Return the (x, y) coordinate for the center point of the cell that contains the specified text.  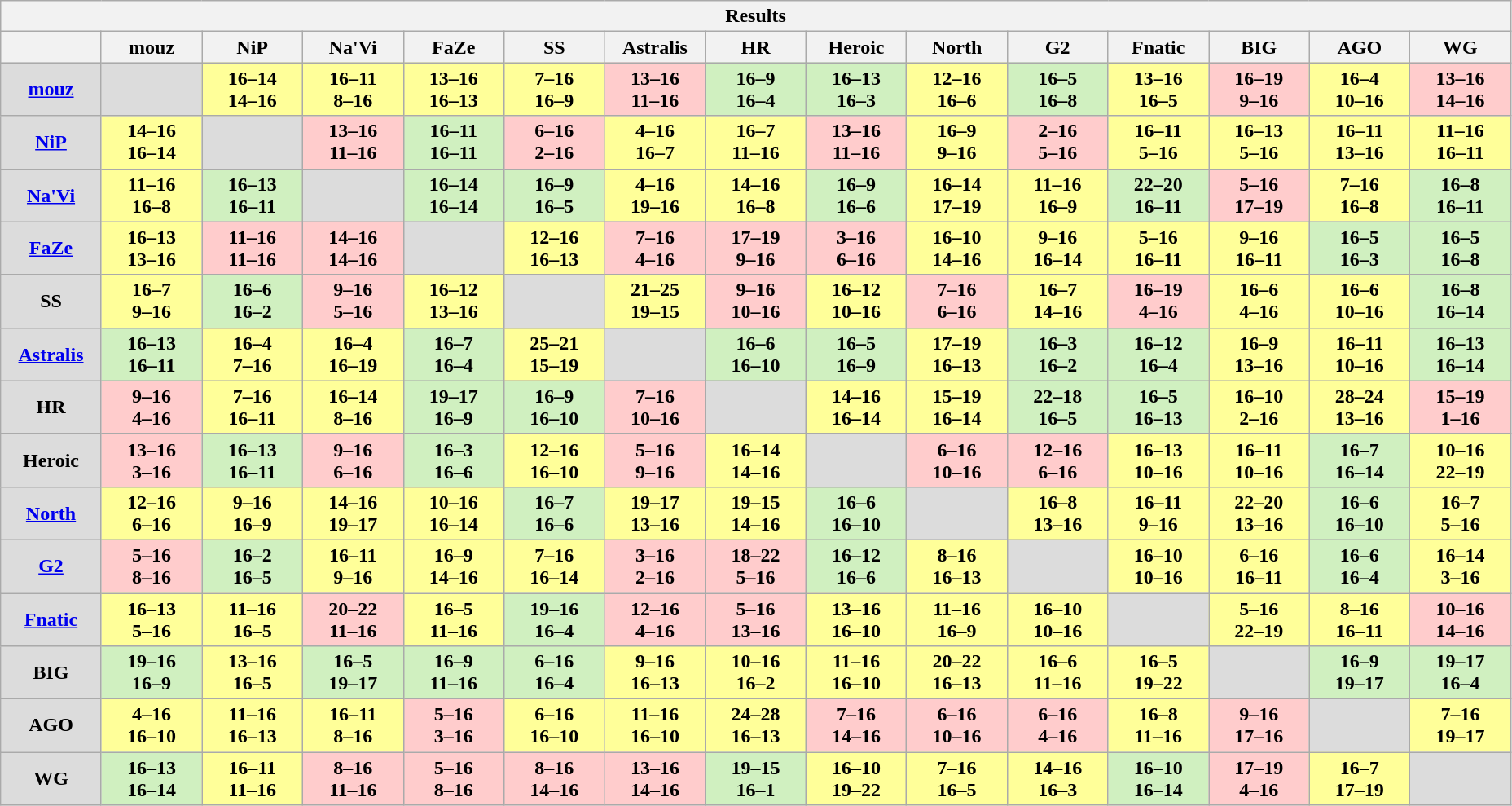
16–616–4 (1360, 566)
16–811–16 (1158, 725)
5–1617–19 (1259, 196)
16–1111–16 (253, 779)
4–1619–16 (655, 196)
19–1516–1 (756, 779)
16–714–16 (1057, 302)
16–516–3 (1360, 248)
Results (756, 16)
16–143–16 (1461, 566)
16–816–14 (1461, 302)
16–913–16 (1259, 354)
16–914–16 (454, 566)
7–166–16 (957, 302)
8–1614–16 (555, 779)
9–166–16 (353, 460)
22–2016–11 (1158, 196)
16–316–6 (454, 460)
16–816–11 (1461, 196)
16–316–2 (1057, 354)
18–225–16 (756, 566)
16–410–16 (1360, 90)
4–1616–10 (152, 725)
16–716–4 (454, 354)
16–64–16 (1259, 302)
16–516–9 (856, 354)
16–519–17 (353, 673)
17–1916–13 (957, 354)
16–611–16 (1057, 673)
21–2519–15 (655, 302)
16–1019–22 (856, 779)
11–1616–8 (152, 196)
9–1610–16 (756, 302)
16–717–19 (1360, 779)
7–1614–16 (856, 725)
17–194–16 (1259, 779)
13–163–16 (152, 460)
16–916–5 (555, 196)
16–919–17 (1360, 673)
16–711–16 (756, 142)
16–102–16 (1259, 407)
16–75–16 (1461, 513)
7–164–16 (655, 248)
16–610–16 (1360, 302)
16–1210–16 (856, 302)
16–148–16 (353, 407)
3–162–16 (655, 566)
16–916–6 (856, 196)
17–199–16 (756, 248)
8–1611–16 (353, 779)
16–716–6 (555, 513)
16–516–13 (1158, 407)
2–165–16 (1057, 142)
11–1616–13 (253, 725)
10–1614–16 (1461, 619)
22–1816–5 (1057, 407)
19–1716–9 (454, 407)
15–191–16 (1461, 407)
16–194–16 (1158, 302)
16–1316–3 (856, 90)
19–1616–4 (555, 619)
12–1616–13 (555, 248)
16–1014–16 (957, 248)
14–1616–3 (1057, 779)
16–1116–11 (454, 142)
5–1613–16 (756, 619)
16–79–16 (152, 302)
16–1016–14 (1158, 779)
4–1616–7 (655, 142)
7–1616–5 (957, 779)
11–1616–5 (253, 619)
13–1616–13 (454, 90)
5–163–16 (454, 725)
7–1616–14 (555, 566)
16–916–10 (555, 407)
6–162–16 (555, 142)
5–1616–11 (1158, 248)
19–1716–4 (1461, 673)
9–164–16 (152, 407)
13–1616–10 (856, 619)
16–1213–16 (454, 302)
19–1514–16 (756, 513)
15–1916–14 (957, 407)
10–1616–2 (756, 673)
16–911–16 (454, 673)
12–164–16 (655, 619)
25–2115–19 (555, 354)
16–199–16 (1259, 90)
6–1616–4 (555, 673)
20–2211–16 (353, 619)
8–1616–11 (1360, 619)
16–616–2 (253, 302)
24–2816–13 (756, 725)
16–99–16 (957, 142)
16–1417–19 (957, 196)
14–1619–17 (353, 513)
3–166–16 (856, 248)
7–1616–11 (253, 407)
16–813–16 (1057, 513)
10–1616–14 (454, 513)
9–1616–13 (655, 673)
16–511–16 (454, 619)
9–1617–16 (1259, 725)
16–1416–14 (454, 196)
16–1216–4 (1158, 354)
6–164–16 (1057, 725)
9–165–16 (353, 302)
16–416–19 (353, 354)
7–1610–16 (655, 407)
11–1611–16 (253, 248)
11–1616–11 (1461, 142)
14–1616–8 (756, 196)
7–1616–8 (1360, 196)
16–916–4 (756, 90)
19–1616–9 (152, 673)
6–1616–11 (1259, 566)
16–1310–16 (1158, 460)
19–1713–16 (655, 513)
22–2013–16 (1259, 513)
16–1113–16 (1360, 142)
10–1622–19 (1461, 460)
20–2216–13 (957, 673)
16–216–5 (253, 566)
16–1313–16 (152, 248)
16–716–14 (1360, 460)
5–169–16 (655, 460)
9–1616–14 (1057, 248)
6–1616–10 (555, 725)
28–2413–16 (1360, 407)
9–1616–9 (253, 513)
9–1616–11 (1259, 248)
14–1614–16 (353, 248)
5–1622–19 (1259, 619)
16–47–16 (253, 354)
7–1619–17 (1461, 725)
12–1616–10 (555, 460)
12–1616–6 (957, 90)
16–115–16 (1158, 142)
16–1216–6 (856, 566)
7–1616–9 (555, 90)
8–1616–13 (957, 566)
16–519–22 (1158, 673)
